Return the [X, Y] coordinate for the center point of the cell that contains the specified text.  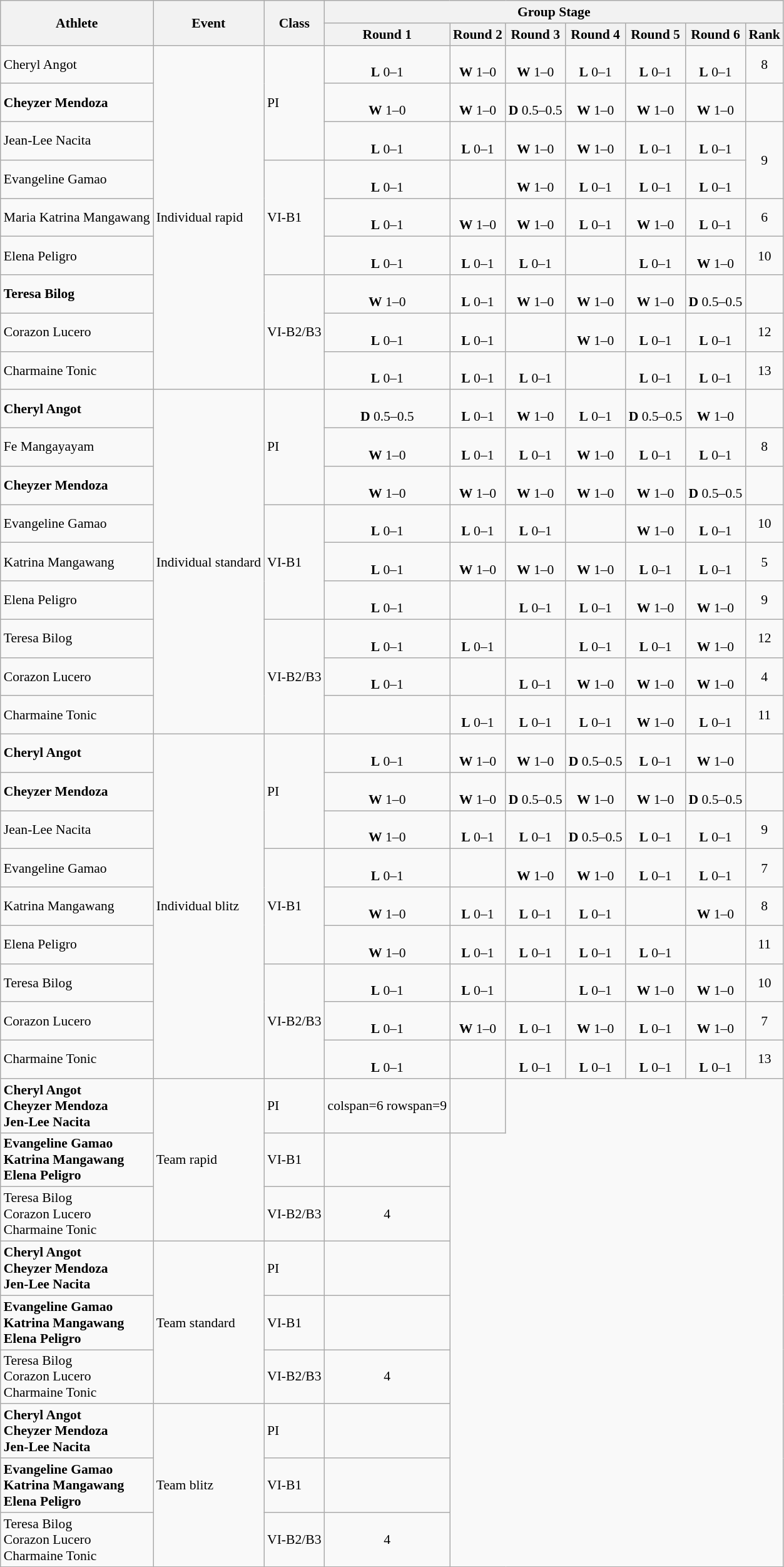
Team standard [209, 1323]
Class [294, 23]
Group Stage [554, 12]
Round 1 [388, 34]
Athlete [77, 23]
colspan=6 rowspan=9 [388, 1106]
Fe Mangayayam [77, 447]
Round 4 [596, 34]
6 [765, 218]
Event [209, 23]
Individual blitz [209, 907]
Maria Katrina Mangawang [77, 218]
Team rapid [209, 1160]
Rank [765, 34]
Round 2 [478, 34]
Individual standard [209, 562]
Round 5 [656, 34]
Round 3 [536, 34]
Individual rapid [209, 217]
Team blitz [209, 1486]
5 [765, 562]
Round 6 [715, 34]
